Extract the [x, y] coordinate from the center of the cell holding the provided text.  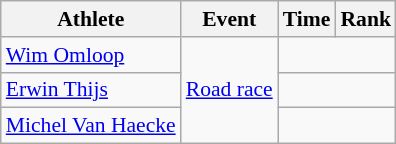
Wim Omloop [91, 55]
Athlete [91, 19]
Time [307, 19]
Rank [366, 19]
Michel Van Haecke [91, 126]
Event [230, 19]
Road race [230, 90]
Erwin Thijs [91, 90]
